Return the [x, y] coordinate for the center point of the cell that contains the specified text.  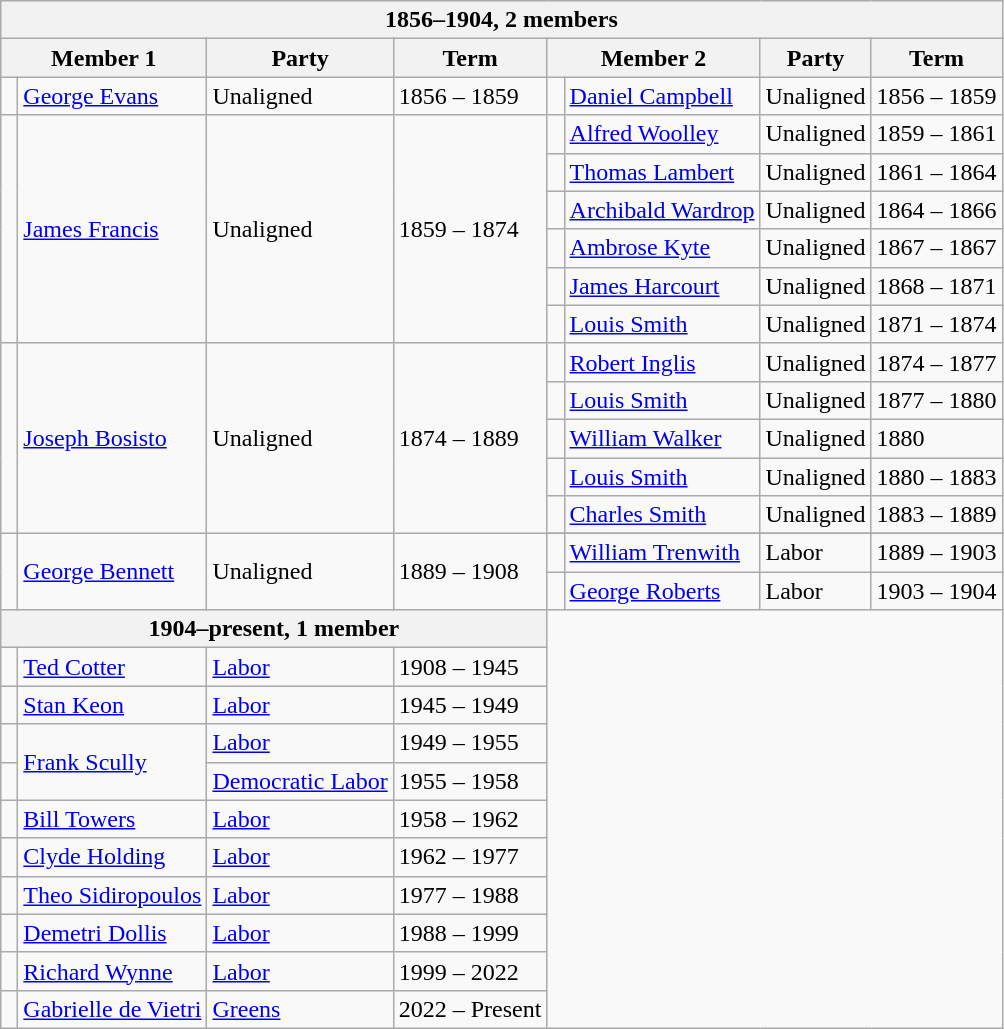
Joseph Bosisto [112, 438]
1958 – 1962 [470, 819]
1945 – 1949 [470, 705]
1874 – 1877 [936, 362]
1949 – 1955 [470, 743]
James Harcourt [662, 286]
Stan Keon [112, 705]
1874 – 1889 [470, 438]
William Trenwith [662, 553]
Richard Wynne [112, 971]
Democratic Labor [300, 781]
1904–present, 1 member [274, 629]
William Walker [662, 438]
George Roberts [662, 591]
1955 – 1958 [470, 781]
Daniel Campbell [662, 96]
1889 – 1903 [936, 553]
1861 – 1864 [936, 172]
1977 – 1988 [470, 895]
1880 [936, 438]
1864 – 1866 [936, 210]
Member 1 [104, 58]
Clyde Holding [112, 857]
2022 – Present [470, 1009]
Robert Inglis [662, 362]
James Francis [112, 229]
Gabrielle de Vietri [112, 1009]
Bill Towers [112, 819]
1867 – 1867 [936, 248]
1880 – 1883 [936, 477]
1999 – 2022 [470, 971]
Thomas Lambert [662, 172]
1889 – 1908 [470, 572]
Ambrose Kyte [662, 248]
1859 – 1874 [470, 229]
1868 – 1871 [936, 286]
1962 – 1977 [470, 857]
1871 – 1874 [936, 324]
1859 – 1861 [936, 134]
1883 – 1889 [936, 515]
1903 – 1904 [936, 591]
Alfred Woolley [662, 134]
Member 2 [654, 58]
Theo Sidiropoulos [112, 895]
Frank Scully [112, 762]
Greens [300, 1009]
1856–1904, 2 members [502, 20]
1877 – 1880 [936, 400]
Demetri Dollis [112, 933]
Charles Smith [662, 515]
1988 – 1999 [470, 933]
Archibald Wardrop [662, 210]
Ted Cotter [112, 667]
George Evans [112, 96]
1908 – 1945 [470, 667]
George Bennett [112, 572]
